From the cell containing the given text, extract its center point as [x, y] coordinate. 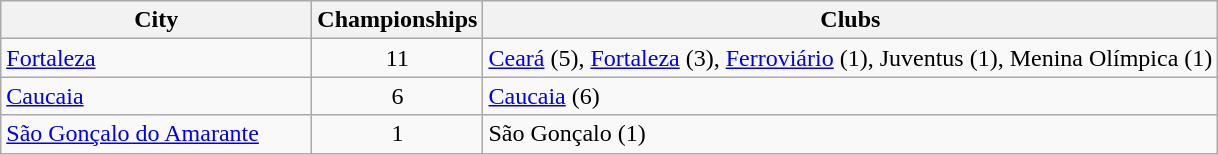
11 [398, 58]
Championships [398, 20]
6 [398, 96]
Caucaia [156, 96]
Ceará (5), Fortaleza (3), Ferroviário (1), Juventus (1), Menina Olímpica (1) [850, 58]
City [156, 20]
São Gonçalo (1) [850, 134]
Caucaia (6) [850, 96]
1 [398, 134]
Fortaleza [156, 58]
Clubs [850, 20]
São Gonçalo do Amarante [156, 134]
